Return (x, y) of the center of cell containing provided text 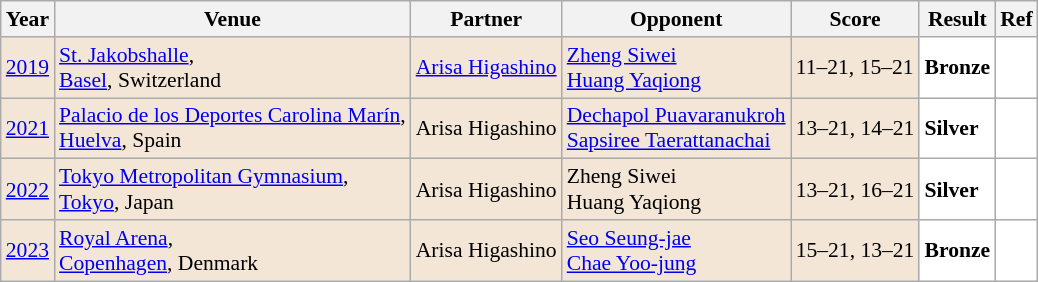
Opponent (676, 19)
2023 (28, 250)
2021 (28, 128)
Score (856, 19)
Year (28, 19)
Dechapol Puavaranukroh Sapsiree Taerattanachai (676, 128)
13–21, 16–21 (856, 190)
13–21, 14–21 (856, 128)
2022 (28, 190)
Partner (486, 19)
Tokyo Metropolitan Gymnasium,Tokyo, Japan (232, 190)
Ref (1016, 19)
Venue (232, 19)
St. Jakobshalle,Basel, Switzerland (232, 68)
15–21, 13–21 (856, 250)
11–21, 15–21 (856, 68)
Palacio de los Deportes Carolina Marín,Huelva, Spain (232, 128)
Royal Arena,Copenhagen, Denmark (232, 250)
2019 (28, 68)
Result (957, 19)
Seo Seung-jae Chae Yoo-jung (676, 250)
